Find where the given text appears and provide that cell's center as [x, y] coordinate. 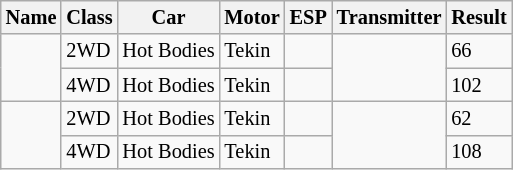
Result [478, 17]
Name [32, 17]
62 [478, 118]
108 [478, 152]
102 [478, 85]
ESP [308, 17]
Car [169, 17]
Transmitter [390, 17]
Class [89, 17]
66 [478, 51]
Motor [252, 17]
